Find where the given text appears and provide that cell's center as [x, y] coordinate. 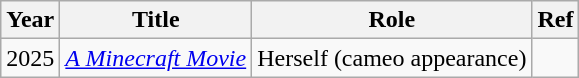
A Minecraft Movie [156, 58]
Year [30, 20]
2025 [30, 58]
Herself (cameo appearance) [392, 58]
Title [156, 20]
Ref [556, 20]
Role [392, 20]
